Search for the cell housing the specified text and yield its [x, y] center coordinate. 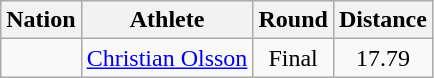
Nation [41, 20]
17.79 [382, 58]
Athlete [167, 20]
Christian Olsson [167, 58]
Final [293, 58]
Round [293, 20]
Distance [382, 20]
